Find where the given text appears and provide that cell's center as (X, Y) coordinate. 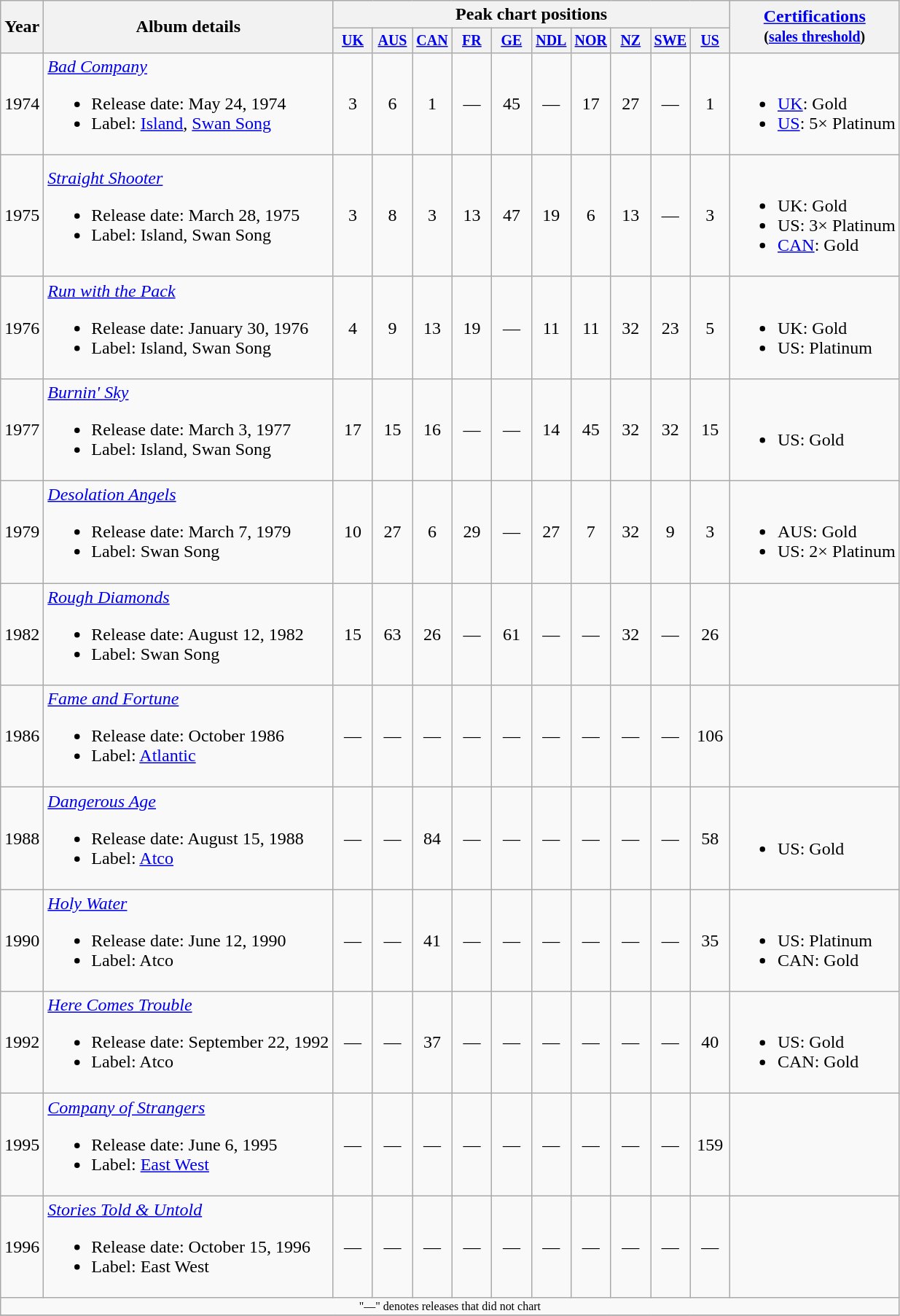
Company of StrangersRelease date: June 6, 1995Label: East West (188, 1145)
106 (710, 736)
35 (710, 941)
NZ (630, 41)
Certifications(sales threshold) (815, 27)
1992 (22, 1043)
Rough DiamondsRelease date: August 12, 1982Label: Swan Song (188, 634)
Holy WaterRelease date: June 12, 1990Label: Atco (188, 941)
16 (432, 429)
UK: GoldUS: 3× PlatinumCAN: Gold (815, 216)
5 (710, 327)
1996 (22, 1247)
58 (710, 838)
Here Comes TroubleRelease date: September 22, 1992Label: Atco (188, 1043)
1988 (22, 838)
41 (432, 941)
"—" denotes releases that did not chart (450, 1307)
GE (512, 41)
159 (710, 1145)
Year (22, 27)
Straight ShooterRelease date: March 28, 1975Label: Island, Swan Song (188, 216)
CAN (432, 41)
23 (670, 327)
37 (432, 1043)
Desolation AngelsRelease date: March 7, 1979Label: Swan Song (188, 532)
1979 (22, 532)
Burnin' SkyRelease date: March 3, 1977Label: Island, Swan Song (188, 429)
Album details (188, 27)
10 (353, 532)
40 (710, 1043)
1976 (22, 327)
NOR (591, 41)
UK: GoldUS: Platinum (815, 327)
1977 (22, 429)
7 (591, 532)
47 (512, 216)
29 (471, 532)
AUS: GoldUS: 2× Platinum (815, 532)
4 (353, 327)
1990 (22, 941)
AUS (392, 41)
US: PlatinumCAN: Gold (815, 941)
1982 (22, 634)
SWE (670, 41)
Bad CompanyRelease date: May 24, 1974Label: Island, Swan Song (188, 104)
61 (512, 634)
Peak chart positions (532, 15)
UK: GoldUS: 5× Platinum (815, 104)
63 (392, 634)
84 (432, 838)
Stories Told & UntoldRelease date: October 15, 1996Label: East West (188, 1247)
1995 (22, 1145)
8 (392, 216)
Fame and FortuneRelease date: October 1986Label: Atlantic (188, 736)
1975 (22, 216)
US (710, 41)
14 (551, 429)
1986 (22, 736)
Run with the PackRelease date: January 30, 1976Label: Island, Swan Song (188, 327)
UK (353, 41)
1974 (22, 104)
Dangerous AgeRelease date: August 15, 1988Label: Atco (188, 838)
NDL (551, 41)
FR (471, 41)
US: GoldCAN: Gold (815, 1043)
